For the text-containing cell, return its midpoint in [X, Y] coordinate format. 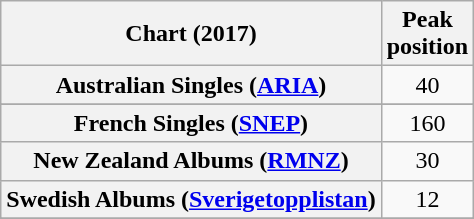
40 [427, 85]
30 [427, 161]
Swedish Albums (Sverigetopplistan) [191, 199]
Chart (2017) [191, 34]
Peak position [427, 34]
12 [427, 199]
160 [427, 123]
New Zealand Albums (RMNZ) [191, 161]
Australian Singles (ARIA) [191, 85]
French Singles (SNEP) [191, 123]
